Find where the given text appears and provide that cell's center as (X, Y) coordinate. 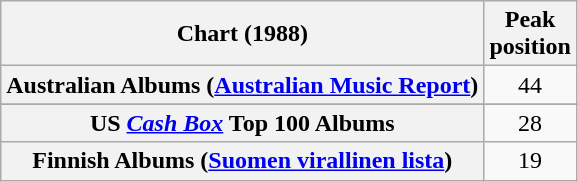
19 (530, 161)
Peakposition (530, 34)
US Cash Box Top 100 Albums (242, 123)
Chart (1988) (242, 34)
Australian Albums (Australian Music Report) (242, 85)
28 (530, 123)
Finnish Albums (Suomen virallinen lista) (242, 161)
44 (530, 85)
